Output the (X, Y) coordinate of the center of the cell containing the given text.  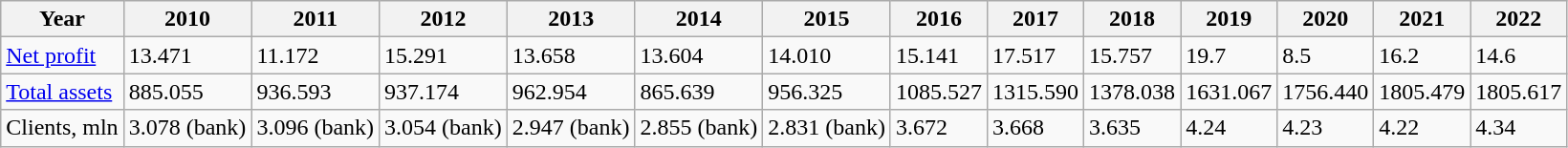
13.604 (699, 55)
3.096 (bank) (316, 128)
3.078 (bank) (187, 128)
2011 (316, 19)
2017 (1034, 19)
2022 (1518, 19)
17.517 (1034, 55)
865.639 (699, 92)
Clients, mln (62, 128)
936.593 (316, 92)
Year (62, 19)
2.855 (bank) (699, 128)
11.172 (316, 55)
1805.617 (1518, 92)
Net profit (62, 55)
2010 (187, 19)
962.954 (571, 92)
14.010 (827, 55)
4.24 (1230, 128)
3.668 (1034, 128)
15.757 (1132, 55)
937.174 (444, 92)
1378.038 (1132, 92)
2020 (1325, 19)
2021 (1423, 19)
14.6 (1518, 55)
2.831 (bank) (827, 128)
1756.440 (1325, 92)
15.141 (939, 55)
2019 (1230, 19)
4.22 (1423, 128)
13.471 (187, 55)
2014 (699, 19)
1805.479 (1423, 92)
2016 (939, 19)
19.7 (1230, 55)
1315.590 (1034, 92)
2.947 (bank) (571, 128)
8.5 (1325, 55)
3.054 (bank) (444, 128)
885.055 (187, 92)
3.635 (1132, 128)
4.34 (1518, 128)
15.291 (444, 55)
1085.527 (939, 92)
2015 (827, 19)
1631.067 (1230, 92)
3.672 (939, 128)
Total assets (62, 92)
16.2 (1423, 55)
2012 (444, 19)
2018 (1132, 19)
4.23 (1325, 128)
13.658 (571, 55)
956.325 (827, 92)
2013 (571, 19)
